Search for the cell housing the specified text and yield its [x, y] center coordinate. 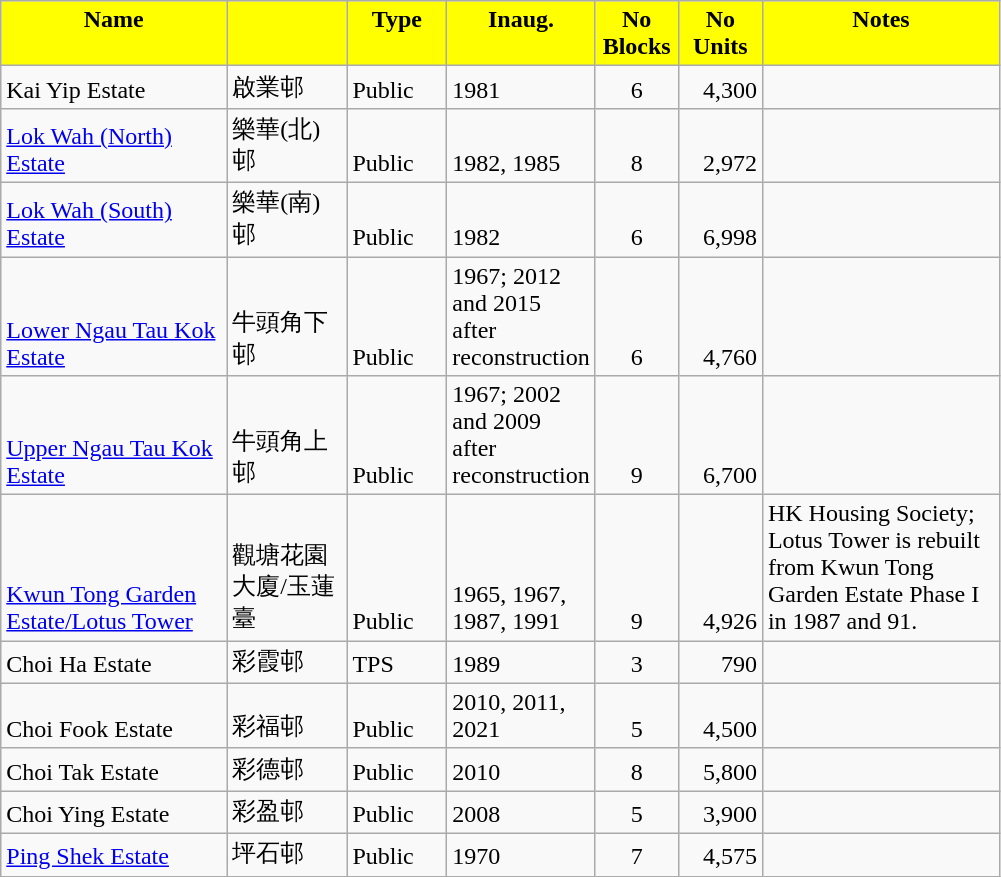
Upper Ngau Tau Kok Estate [114, 436]
坪石邨 [287, 854]
牛頭角上邨 [287, 436]
Choi Fook Estate [114, 716]
Lok Wah (North) Estate [114, 145]
4,575 [720, 854]
Choi Ying Estate [114, 812]
觀塘花園大廈/玉蓮臺 [287, 568]
1967; 2012 and 2015 after reconstruction [521, 316]
彩盈邨 [287, 812]
5,800 [720, 770]
Type [397, 34]
No Units [720, 34]
790 [720, 662]
Inaug. [521, 34]
樂華(北)邨 [287, 145]
1981 [521, 88]
4,300 [720, 88]
HK Housing Society; Lotus Tower is rebuilt from Kwun Tong Garden Estate Phase I in 1987 and 91. [880, 568]
No Blocks [636, 34]
Notes [880, 34]
1982, 1985 [521, 145]
Lower Ngau Tau Kok Estate [114, 316]
3 [636, 662]
1970 [521, 854]
2010, 2011, 2021 [521, 716]
Choi Ha Estate [114, 662]
樂華(南)邨 [287, 219]
Kwun Tong Garden Estate/Lotus Tower [114, 568]
Name [114, 34]
牛頭角下邨 [287, 316]
1967; 2002 and 2009 after reconstruction [521, 436]
6,700 [720, 436]
2010 [521, 770]
1982 [521, 219]
TPS [397, 662]
6,998 [720, 219]
2,972 [720, 145]
啟業邨 [287, 88]
Kai Yip Estate [114, 88]
4,926 [720, 568]
2008 [521, 812]
彩霞邨 [287, 662]
1989 [521, 662]
7 [636, 854]
4,760 [720, 316]
3,900 [720, 812]
彩福邨 [287, 716]
4,500 [720, 716]
1965, 1967, 1987, 1991 [521, 568]
彩德邨 [287, 770]
Ping Shek Estate [114, 854]
Lok Wah (South) Estate [114, 219]
Choi Tak Estate [114, 770]
